Extract the [x, y] coordinate from the center of the cell holding the provided text.  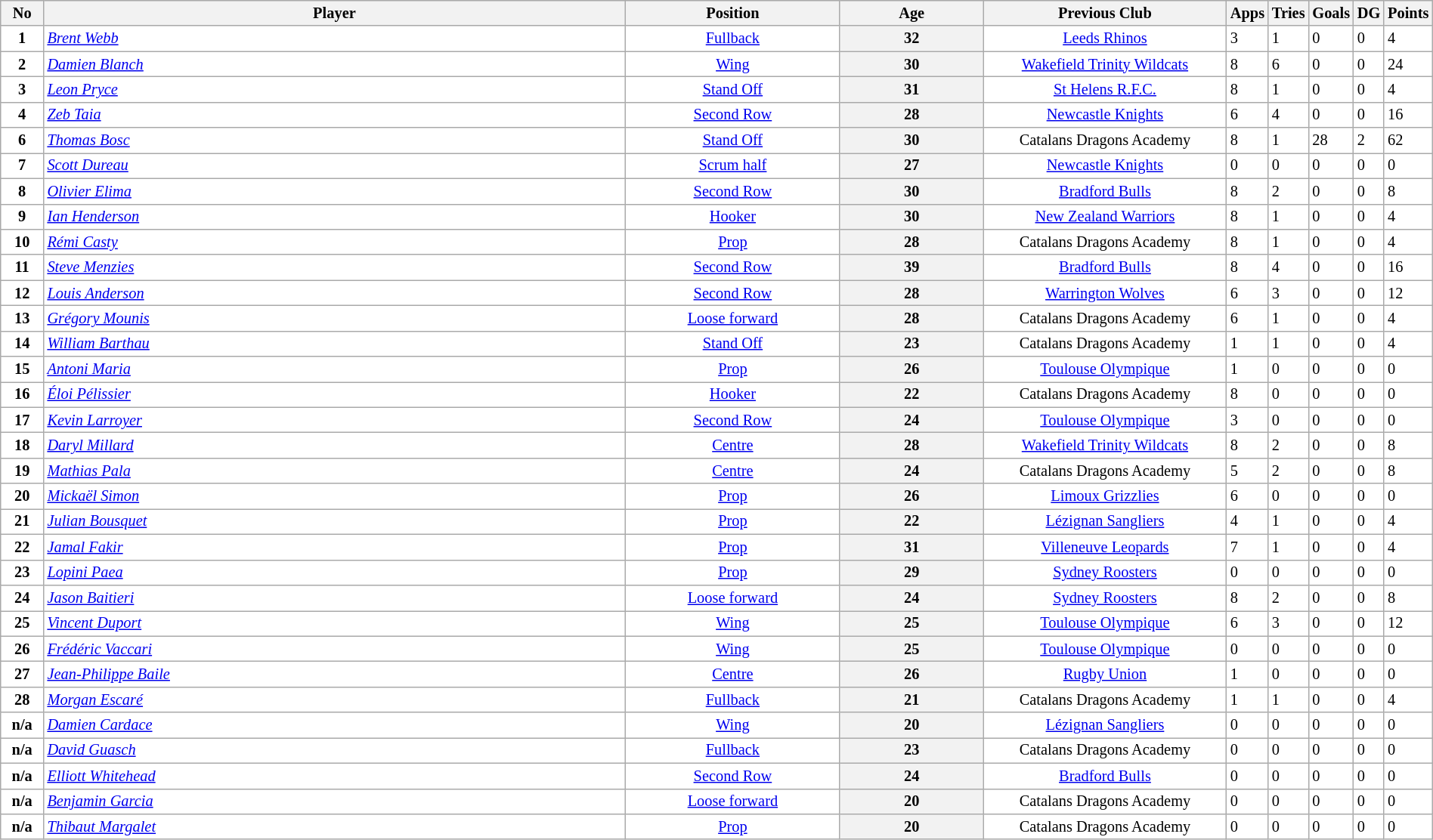
Olivier Elima [335, 191]
Antoni Maria [335, 369]
Damien Blanch [335, 64]
Louis Anderson [335, 293]
Rémi Casty [335, 242]
Ian Henderson [335, 217]
Daryl Millard [335, 445]
Zeb Taia [335, 115]
Leeds Rhinos [1105, 39]
Vincent Duport [335, 623]
Thomas Bosc [335, 141]
Brent Webb [335, 39]
William Barthau [335, 344]
David Guasch [335, 750]
Julian Bousquet [335, 521]
15 [23, 369]
Points [1408, 13]
Benjamin Garcia [335, 801]
Villeneuve Leopards [1105, 547]
39 [911, 267]
5 [1247, 471]
Jean-Philippe Baile [335, 674]
Frédéric Vaccari [335, 649]
Steve Menzies [335, 267]
Éloi Pélissier [335, 394]
Thibaut Margalet [335, 826]
Damien Cardace [335, 725]
Tries [1288, 13]
Morgan Escaré [335, 699]
St Helens R.F.C. [1105, 89]
Rugby Union [1105, 674]
Apps [1247, 13]
Jamal Fakir [335, 547]
29 [911, 573]
9 [23, 217]
32 [911, 39]
Age [911, 13]
New Zealand Warriors [1105, 217]
Warrington Wolves [1105, 293]
DG [1369, 13]
Grégory Mounis [335, 318]
10 [23, 242]
Elliott Whitehead [335, 776]
Scrum half [732, 165]
Player [335, 13]
18 [23, 445]
Lopini Paea [335, 573]
Mickaël Simon [335, 496]
Jason Baitieri [335, 598]
11 [23, 267]
No [23, 13]
Mathias Pala [335, 471]
Position [732, 13]
Limoux Grizzlies [1105, 496]
14 [23, 344]
Goals [1331, 13]
Scott Dureau [335, 165]
13 [23, 318]
Leon Pryce [335, 89]
19 [23, 471]
62 [1408, 141]
Kevin Larroyer [335, 420]
17 [23, 420]
Previous Club [1105, 13]
